Provide the [X, Y] coordinate of the cell's center where the given text is located.  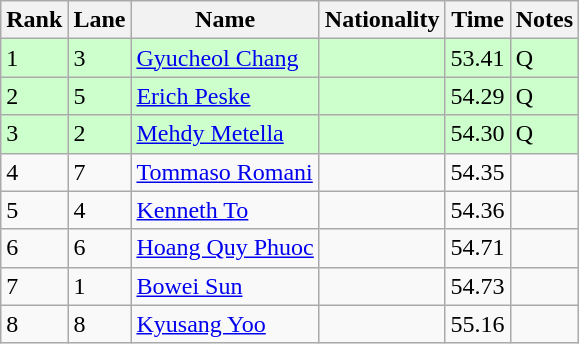
Lane [100, 20]
54.29 [478, 96]
Bowei Sun [225, 286]
Gyucheol Chang [225, 58]
Rank [34, 20]
Notes [544, 20]
54.71 [478, 248]
Name [225, 20]
Mehdy Metella [225, 134]
Time [478, 20]
55.16 [478, 324]
Erich Peske [225, 96]
Kyusang Yoo [225, 324]
Kenneth To [225, 210]
54.36 [478, 210]
53.41 [478, 58]
54.35 [478, 172]
54.73 [478, 286]
54.30 [478, 134]
Hoang Quy Phuoc [225, 248]
Nationality [382, 20]
Tommaso Romani [225, 172]
